Locate the cell with the specified text and output its (x, y) center coordinate. 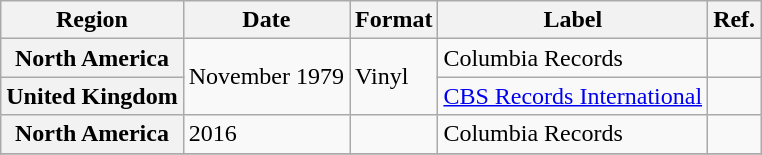
United Kingdom (92, 96)
Region (92, 20)
November 1979 (266, 77)
2016 (266, 134)
Date (266, 20)
Ref. (734, 20)
Vinyl (394, 77)
Format (394, 20)
CBS Records International (573, 96)
Label (573, 20)
